Find where the given text appears and provide that cell's center as (x, y) coordinate. 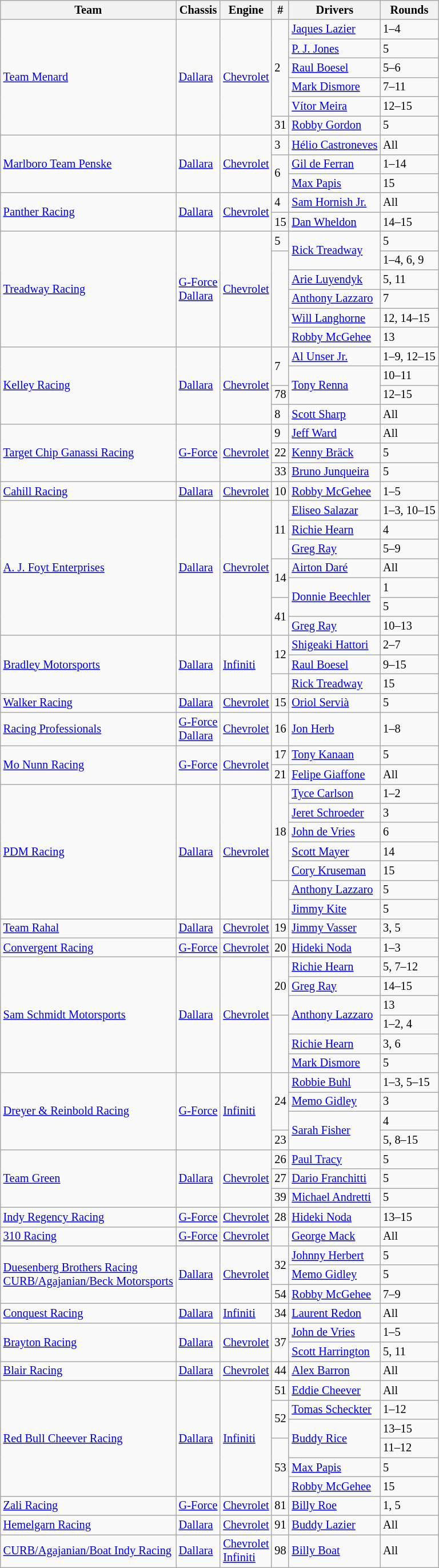
1–2, 4 (409, 1024)
Kenny Bräck (334, 452)
Jon Herb (334, 729)
Jimmy Vasser (334, 928)
Red Bull Cheever Racing (88, 1438)
12, 14–15 (409, 318)
1–12 (409, 1410)
Scott Mayer (334, 851)
Convergent Racing (88, 948)
Cory Kruseman (334, 870)
5, 7–12 (409, 967)
Eddie Cheever (334, 1390)
1–9, 12–15 (409, 356)
Billy Boat (334, 1551)
Billy Roe (334, 1506)
Alex Barron (334, 1371)
Engine (246, 10)
31 (280, 125)
10–11 (409, 376)
44 (280, 1371)
Blair Racing (88, 1371)
Tony Kanaan (334, 755)
Bradley Motorsports (88, 664)
1–3, 10–15 (409, 510)
Al Unser Jr. (334, 356)
5, 8–15 (409, 1140)
3, 6 (409, 1044)
5–6 (409, 67)
Dario Franchitti (334, 1179)
Team Menard (88, 77)
Treadway Racing (88, 289)
1–2 (409, 794)
1–3 (409, 948)
Tyce Carlson (334, 794)
26 (280, 1159)
Target Chip Ganassi Racing (88, 453)
Jaques Lazier (334, 29)
3, 5 (409, 928)
1–4, 6, 9 (409, 260)
Sam Hornish Jr. (334, 202)
Buddy Rice (334, 1438)
Drivers (334, 10)
Jimmy Kite (334, 909)
CURB/Agajanian/Boat Indy Racing (88, 1551)
11 (280, 530)
Paul Tracy (334, 1159)
Hemelgarn Racing (88, 1525)
Duesenberg Brothers Racing CURB/Agajanian/Beck Motorsports (88, 1274)
7–9 (409, 1294)
91 (280, 1525)
28 (280, 1217)
Panther Racing (88, 212)
Walker Racing (88, 703)
Robbie Buhl (334, 1082)
Robby Gordon (334, 125)
27 (280, 1179)
Conquest Racing (88, 1313)
78 (280, 395)
10 (280, 491)
5–9 (409, 549)
Buddy Lazier (334, 1525)
17 (280, 755)
Kelley Racing (88, 385)
22 (280, 452)
Eliseo Salazar (334, 510)
54 (280, 1294)
Arie Luyendyk (334, 280)
12 (280, 654)
Indy Regency Racing (88, 1217)
Brayton Racing (88, 1342)
Airton Daré (334, 568)
2–7 (409, 645)
Mo Nunn Racing (88, 764)
310 Racing (88, 1236)
9 (280, 433)
16 (280, 729)
George Mack (334, 1236)
Rounds (409, 10)
Felipe Giaffone (334, 774)
Vítor Meira (334, 106)
Sarah Fisher (334, 1130)
Team Green (88, 1178)
34 (280, 1313)
Scott Sharp (334, 414)
G-Force Dallara (198, 729)
P. J. Jones (334, 49)
1–14 (409, 164)
Racing Professionals (88, 729)
Scott Harrington (334, 1352)
33 (280, 472)
Oriol Servià (334, 703)
Zali Racing (88, 1506)
Will Langhorne (334, 318)
Jeret Schroeder (334, 813)
1–8 (409, 729)
Jeff Ward (334, 433)
Bruno Junqueira (334, 472)
Tomas Scheckter (334, 1410)
Gil de Ferran (334, 164)
PDM Racing (88, 851)
21 (280, 774)
37 (280, 1342)
23 (280, 1140)
G-ForceDallara (198, 289)
Donnie Beechler (334, 597)
1–3, 5–15 (409, 1082)
Marlboro Team Penske (88, 164)
# (280, 10)
A. J. Foyt Enterprises (88, 568)
Team Rahal (88, 928)
2 (280, 67)
51 (280, 1390)
1 (409, 587)
24 (280, 1101)
1–4 (409, 29)
Michael Andretti (334, 1197)
Tony Renna (334, 385)
9–15 (409, 664)
Cahill Racing (88, 491)
41 (280, 616)
98 (280, 1551)
53 (280, 1467)
Chevrolet Infiniti (246, 1551)
32 (280, 1265)
Johnny Herbert (334, 1255)
Sam Schmidt Motorsports (88, 1015)
8 (280, 414)
81 (280, 1506)
Team (88, 10)
10–13 (409, 626)
Hélio Castroneves (334, 145)
1, 5 (409, 1506)
Dan Wheldon (334, 222)
Dreyer & Reinbold Racing (88, 1111)
18 (280, 832)
Shigeaki Hattori (334, 645)
7–11 (409, 87)
Chassis (198, 10)
19 (280, 928)
52 (280, 1419)
11–12 (409, 1448)
39 (280, 1197)
Laurent Redon (334, 1313)
